Identify which cell holds the provided text, then report its [X, Y] central coordinate. 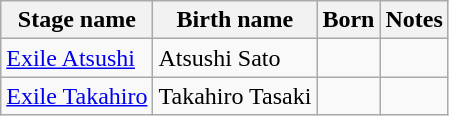
Exile Takahiro [77, 96]
Exile Atsushi [77, 58]
Atsushi Sato [235, 58]
Notes [414, 20]
Takahiro Tasaki [235, 96]
Stage name [77, 20]
Born [348, 20]
Birth name [235, 20]
